Capture the cell that displays the provided text and extract its [x, y] central coordinate. 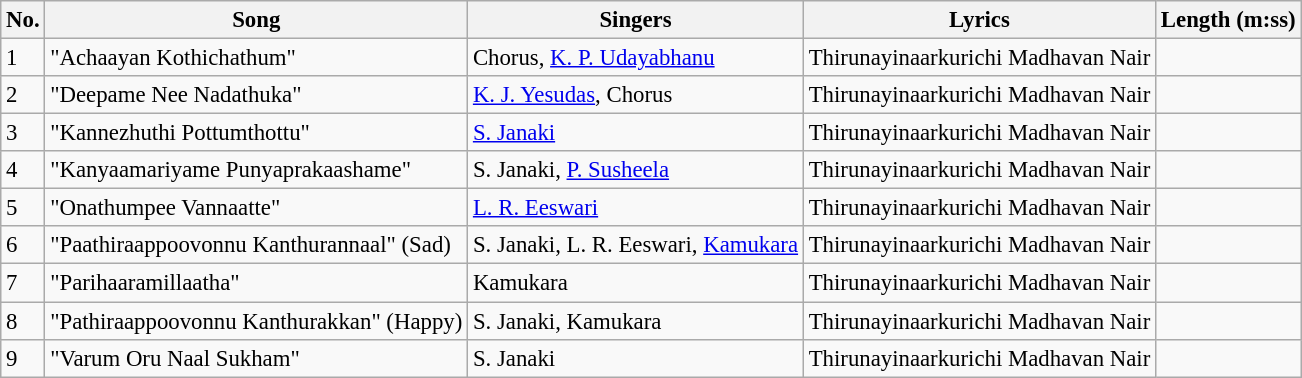
S. Janaki, L. R. Eeswari, Kamukara [636, 245]
"Kanyaamariyame Punyaprakaashame" [256, 170]
"Kannezhuthi Pottumthottu" [256, 133]
Singers [636, 20]
Chorus, K. P. Udayabhanu [636, 58]
S. Janaki, P. Susheela [636, 170]
K. J. Yesudas, Chorus [636, 95]
Lyrics [979, 20]
No. [23, 20]
"Parihaaramillaatha" [256, 283]
"Paathiraappoovonnu Kanthurannaal" (Sad) [256, 245]
"Onathumpee Vannaatte" [256, 208]
L. R. Eeswari [636, 208]
Kamukara [636, 283]
6 [23, 245]
3 [23, 133]
5 [23, 208]
9 [23, 358]
8 [23, 321]
2 [23, 95]
7 [23, 283]
1 [23, 58]
Song [256, 20]
S. Janaki, Kamukara [636, 321]
"Deepame Nee Nadathuka" [256, 95]
"Varum Oru Naal Sukham" [256, 358]
Length (m:ss) [1228, 20]
"Pathiraappoovonnu Kanthurakkan" (Happy) [256, 321]
"Achaayan Kothichathum" [256, 58]
4 [23, 170]
